Find where the given text appears and provide that cell's center as (x, y) coordinate. 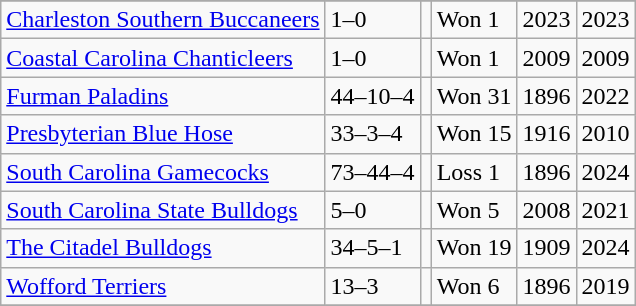
2021 (606, 210)
Won 31 (474, 96)
2010 (606, 134)
Won 15 (474, 134)
44–10–4 (372, 96)
13–3 (372, 286)
1909 (546, 248)
2022 (606, 96)
5–0 (372, 210)
33–3–4 (372, 134)
34–5–1 (372, 248)
2008 (546, 210)
Furman Paladins (163, 96)
Won 6 (474, 286)
South Carolina State Bulldogs (163, 210)
Charleston Southern Buccaneers (163, 20)
The Citadel Bulldogs (163, 248)
2019 (606, 286)
1916 (546, 134)
73–44–4 (372, 172)
Won 19 (474, 248)
Won 5 (474, 210)
Wofford Terriers (163, 286)
Coastal Carolina Chanticleers (163, 58)
South Carolina Gamecocks (163, 172)
Loss 1 (474, 172)
Presbyterian Blue Hose (163, 134)
